Identify which cell holds the provided text, then report its [X, Y] central coordinate. 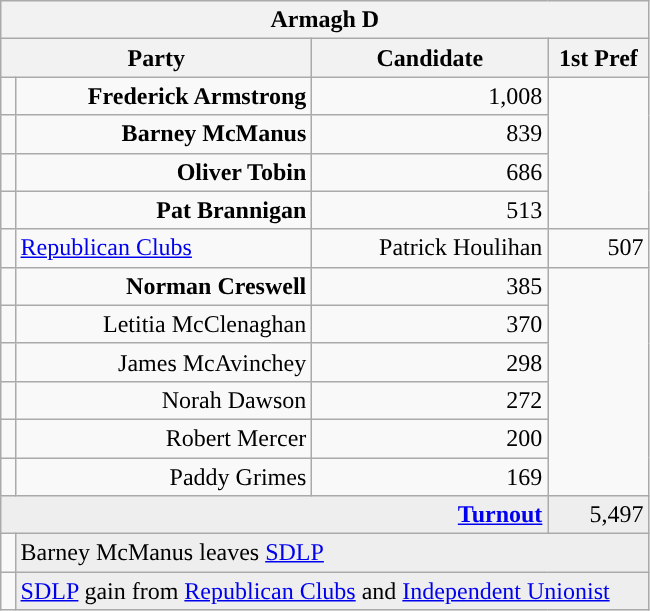
Candidate [430, 58]
SDLP gain from Republican Clubs and Independent Unionist [332, 591]
5,497 [598, 515]
Letitia McClenaghan [164, 324]
385 [430, 286]
Pat Brannigan [164, 210]
James McAvinchey [164, 362]
1st Pref [598, 58]
507 [598, 248]
1,008 [430, 96]
200 [430, 438]
Paddy Grimes [164, 477]
Frederick Armstrong [164, 96]
370 [430, 324]
Republican Clubs [164, 248]
169 [430, 477]
Norman Creswell [164, 286]
Turnout [274, 515]
Party [156, 58]
Patrick Houlihan [430, 248]
686 [430, 172]
Robert Mercer [164, 438]
Armagh D [325, 20]
Barney McManus [164, 134]
Oliver Tobin [164, 172]
298 [430, 362]
839 [430, 134]
Norah Dawson [164, 400]
272 [430, 400]
513 [430, 210]
Barney McManus leaves SDLP [332, 553]
